Return (x, y) of the center of cell containing provided text 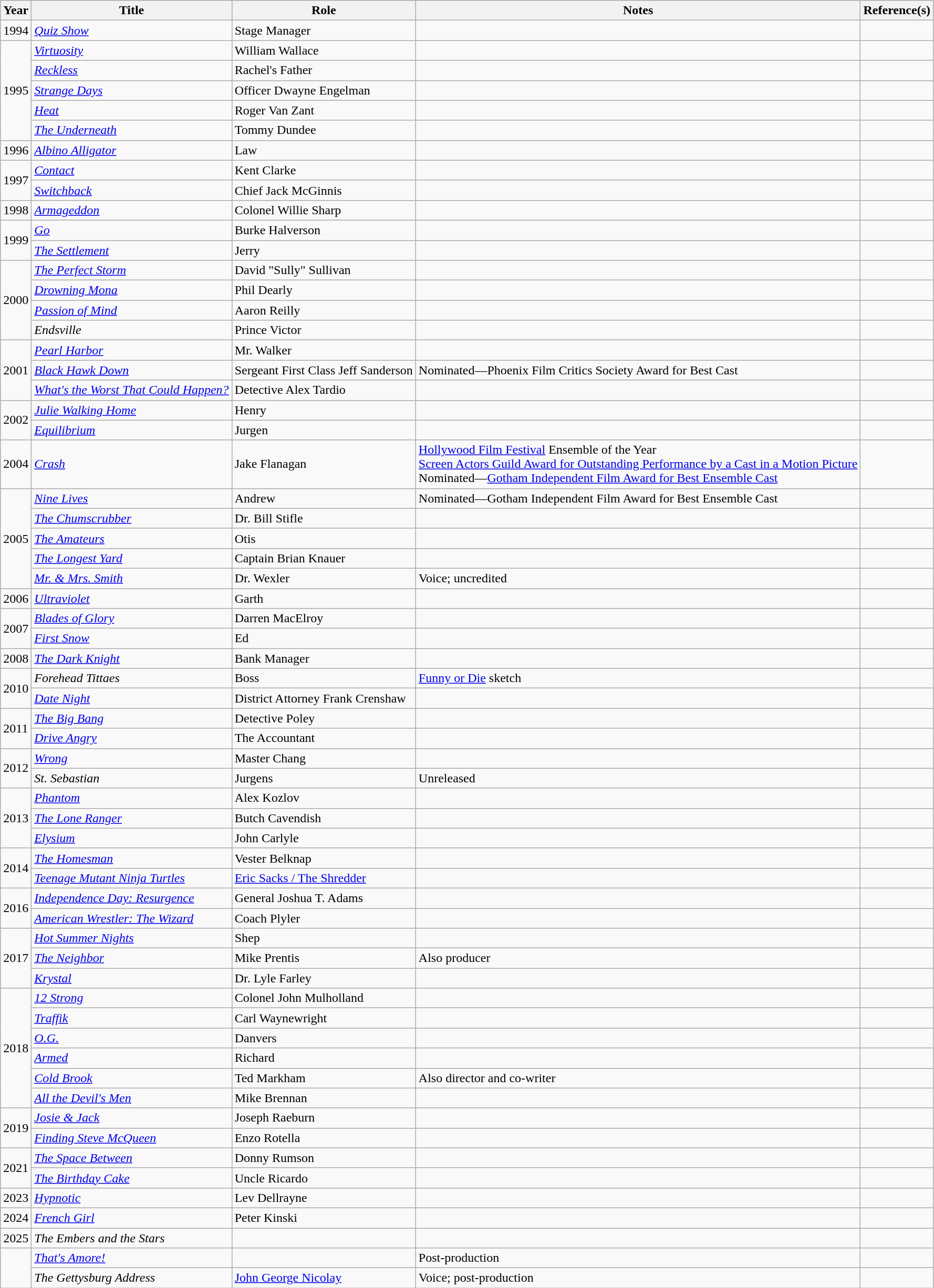
Equilibrium (131, 430)
The Amateurs (131, 538)
The Big Bang (131, 718)
General Joshua T. Adams (324, 898)
Albino Alligator (131, 150)
2008 (16, 658)
Elysium (131, 838)
Blades of Glory (131, 619)
12 Strong (131, 998)
Funny or Die sketch (638, 678)
Peter Kinski (324, 1218)
The Neighbor (131, 958)
David "Sully" Sullivan (324, 270)
Eric Sacks / The Shredder (324, 878)
Alex Kozlov (324, 798)
First Snow (131, 638)
The Gettysburg Address (131, 1278)
Detective Alex Tardio (324, 390)
Jurgen (324, 430)
Nominated—Gotham Independent Film Award for Best Ensemble Cast (638, 498)
The Underneath (131, 130)
2011 (16, 728)
Darren MacElroy (324, 619)
Also producer (638, 958)
2021 (16, 1168)
Carl Waynewright (324, 1018)
1995 (16, 90)
Butch Cavendish (324, 818)
The Longest Yard (131, 558)
Hypnotic (131, 1198)
Roger Van Zant (324, 110)
Vester Belknap (324, 858)
The Settlement (131, 250)
Andrew (324, 498)
The Space Between (131, 1158)
The Lone Ranger (131, 818)
Teenage Mutant Ninja Turtles (131, 878)
Armed (131, 1058)
Coach Plyler (324, 918)
1999 (16, 240)
Endsville (131, 330)
2017 (16, 958)
Uncle Ricardo (324, 1178)
2016 (16, 908)
The Dark Knight (131, 658)
Mr. & Mrs. Smith (131, 578)
What's the Worst That Could Happen? (131, 390)
Donny Rumson (324, 1158)
The Accountant (324, 738)
Rachel's Father (324, 70)
Year (16, 11)
Also director and co-writer (638, 1078)
Master Chang (324, 758)
1997 (16, 180)
French Girl (131, 1218)
Passion of Mind (131, 310)
Crash (131, 464)
2005 (16, 538)
Colonel John Mulholland (324, 998)
Forehead Tittaes (131, 678)
Black Hawk Down (131, 370)
Dr. Lyle Farley (324, 978)
2002 (16, 420)
Jake Flanagan (324, 464)
Jurgens (324, 778)
Chief Jack McGinnis (324, 190)
Aaron Reilly (324, 310)
Bank Manager (324, 658)
Switchback (131, 190)
St. Sebastian (131, 778)
Joseph Raeburn (324, 1118)
Post-production (638, 1258)
2019 (16, 1128)
Law (324, 150)
Independence Day: Resurgence (131, 898)
Garth (324, 598)
Virtuosity (131, 50)
2010 (16, 688)
Detective Poley (324, 718)
Captain Brian Knauer (324, 558)
John Carlyle (324, 838)
Mr. Walker (324, 350)
Colonel Willie Sharp (324, 210)
Richard (324, 1058)
William Wallace (324, 50)
Wrong (131, 758)
2013 (16, 818)
Josie & Jack (131, 1118)
Strange Days (131, 90)
Tommy Dundee (324, 130)
Quiz Show (131, 30)
Burke Halverson (324, 230)
American Wrestler: The Wizard (131, 918)
All the Devil's Men (131, 1098)
The Birthday Cake (131, 1178)
The Embers and the Stars (131, 1238)
Cold Brook (131, 1078)
Otis (324, 538)
Go (131, 230)
Danvers (324, 1038)
O.G. (131, 1038)
1998 (16, 210)
Boss (324, 678)
Enzo Rotella (324, 1138)
2012 (16, 768)
Stage Manager (324, 30)
Mike Brennan (324, 1098)
2000 (16, 300)
Dr. Bill Stifle (324, 518)
Ted Markham (324, 1078)
Drowning Mona (131, 290)
The Perfect Storm (131, 270)
Heat (131, 110)
Title (131, 11)
2006 (16, 598)
The Homesman (131, 858)
District Attorney Frank Crenshaw (324, 698)
Nine Lives (131, 498)
2025 (16, 1238)
Officer Dwayne Engelman (324, 90)
Drive Angry (131, 738)
2014 (16, 868)
Pearl Harbor (131, 350)
Sergeant First Class Jeff Sanderson (324, 370)
Ed (324, 638)
Shep (324, 938)
1994 (16, 30)
Nominated—Phoenix Film Critics Society Award for Best Cast (638, 370)
Voice; post-production (638, 1278)
Voice; uncredited (638, 578)
That's Amore! (131, 1258)
Phantom (131, 798)
Phil Dearly (324, 290)
Contact (131, 170)
Krystal (131, 978)
Ultraviolet (131, 598)
Unreleased (638, 778)
Reference(s) (897, 11)
1996 (16, 150)
2018 (16, 1048)
Mike Prentis (324, 958)
2001 (16, 370)
Date Night (131, 698)
2004 (16, 464)
Armageddon (131, 210)
Role (324, 11)
John George Nicolay (324, 1278)
Reckless (131, 70)
Finding Steve McQueen (131, 1138)
The Chumscrubber (131, 518)
Traffik (131, 1018)
Henry (324, 410)
Kent Clarke (324, 170)
Hot Summer Nights (131, 938)
Julie Walking Home (131, 410)
Jerry (324, 250)
2024 (16, 1218)
Notes (638, 11)
2023 (16, 1198)
2007 (16, 629)
Lev Dellrayne (324, 1198)
Dr. Wexler (324, 578)
Prince Victor (324, 330)
